From the cell containing the given text, extract its center point as [X, Y] coordinate. 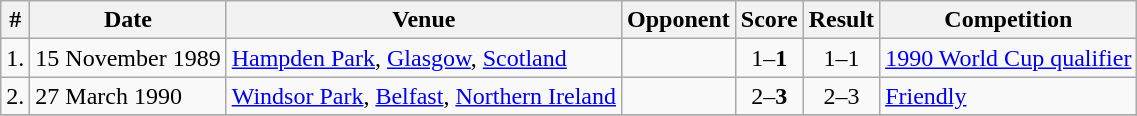
Hampden Park, Glasgow, Scotland [424, 58]
2. [16, 96]
1990 World Cup qualifier [1008, 58]
Result [841, 20]
Windsor Park, Belfast, Northern Ireland [424, 96]
Date [128, 20]
27 March 1990 [128, 96]
Competition [1008, 20]
Friendly [1008, 96]
Score [769, 20]
Opponent [679, 20]
Venue [424, 20]
15 November 1989 [128, 58]
1. [16, 58]
# [16, 20]
